Scan for the cell matching the given text and deliver its (x, y) coordinate at center. 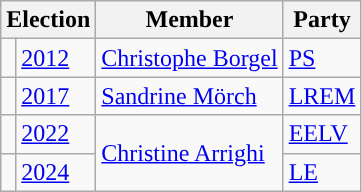
Sandrine Mörch (190, 96)
Christophe Borgel (190, 58)
Election (48, 20)
LE (322, 172)
LREM (322, 96)
Member (190, 20)
Christine Arrighi (190, 153)
2017 (56, 96)
Party (322, 20)
2012 (56, 58)
2022 (56, 134)
2024 (56, 172)
EELV (322, 134)
PS (322, 58)
